Identify which cell holds the provided text, then report its [X, Y] central coordinate. 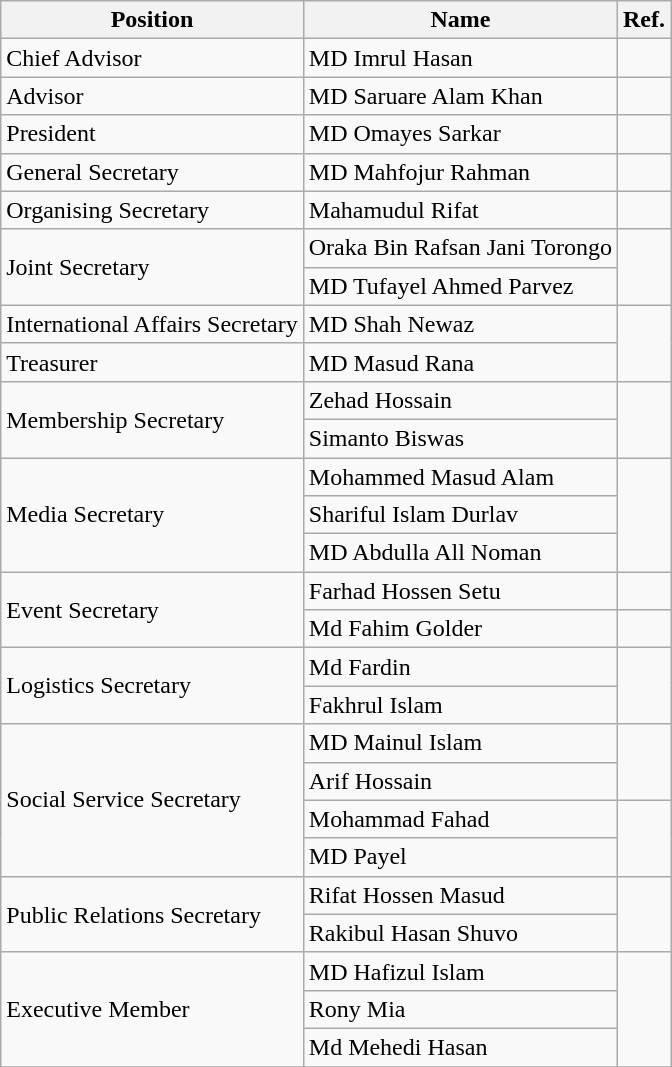
MD Hafizul Islam [460, 971]
Position [152, 20]
Farhad Hossen Setu [460, 591]
Mahamudul Rifat [460, 210]
Md Mehedi Hasan [460, 1047]
MD Masud Rana [460, 362]
Mohammed Masud Alam [460, 477]
Public Relations Secretary [152, 914]
Membership Secretary [152, 419]
Media Secretary [152, 515]
International Affairs Secretary [152, 324]
MD Abdulla All Noman [460, 553]
MD Mainul Islam [460, 743]
Social Service Secretary [152, 800]
Ref. [644, 20]
Arif Hossain [460, 781]
MD Tufayel Ahmed Parvez [460, 286]
Md Fardin [460, 667]
Joint Secretary [152, 267]
Simanto Biswas [460, 438]
Oraka Bin Rafsan Jani Torongo [460, 248]
Rakibul Hasan Shuvo [460, 933]
Rony Mia [460, 1009]
Name [460, 20]
Executive Member [152, 1009]
Chief Advisor [152, 58]
MD Mahfojur Rahman [460, 172]
Event Secretary [152, 610]
General Secretary [152, 172]
Advisor [152, 96]
MD Saruare Alam Khan [460, 96]
Treasurer [152, 362]
Logistics Secretary [152, 686]
Md Fahim Golder [460, 629]
Shariful Islam Durlav [460, 515]
Rifat Hossen Masud [460, 895]
MD Omayes Sarkar [460, 134]
Organising Secretary [152, 210]
MD Payel [460, 857]
President [152, 134]
MD Shah Newaz [460, 324]
MD Imrul Hasan [460, 58]
Mohammad Fahad [460, 819]
Fakhrul Islam [460, 705]
Zehad Hossain [460, 400]
